From the cell containing the given text, extract its center point as (x, y) coordinate. 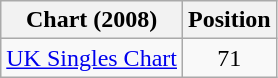
71 (229, 58)
UK Singles Chart (92, 58)
Position (229, 20)
Chart (2008) (92, 20)
